Capture the cell that displays the provided text and extract its (x, y) central coordinate. 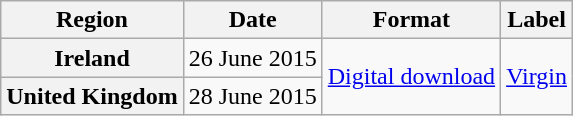
Region (92, 20)
Date (252, 20)
Digital download (411, 77)
Label (537, 20)
United Kingdom (92, 96)
Format (411, 20)
26 June 2015 (252, 58)
Ireland (92, 58)
28 June 2015 (252, 96)
Virgin (537, 77)
